Pinpoint the cell where the given text exists, returning its (x, y) midpoint coordinate. 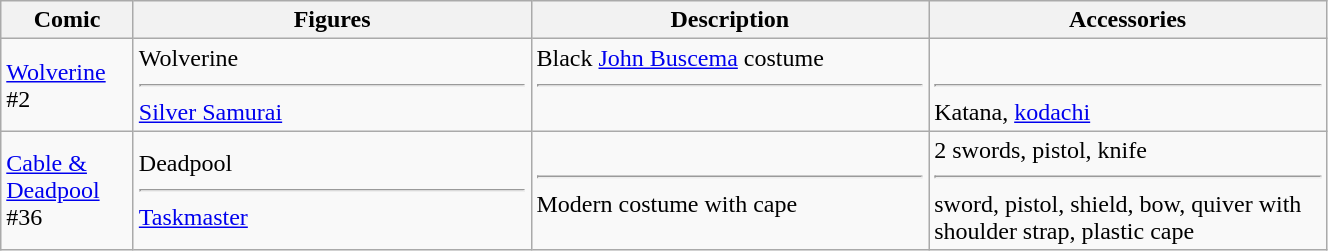
Katana, kodachi (1128, 85)
2 swords, pistol, knifesword, pistol, shield, bow, quiver with shoulder strap, plastic cape (1128, 190)
Figures (332, 20)
Black John Buscema costume (730, 85)
Comic (68, 20)
Description (730, 20)
Accessories (1128, 20)
WolverineSilver Samurai (332, 85)
Cable & Deadpool #36 (68, 190)
DeadpoolTaskmaster (332, 190)
Modern costume with cape (730, 190)
Wolverine #2 (68, 85)
